Identify which cell holds the provided text, then report its (x, y) central coordinate. 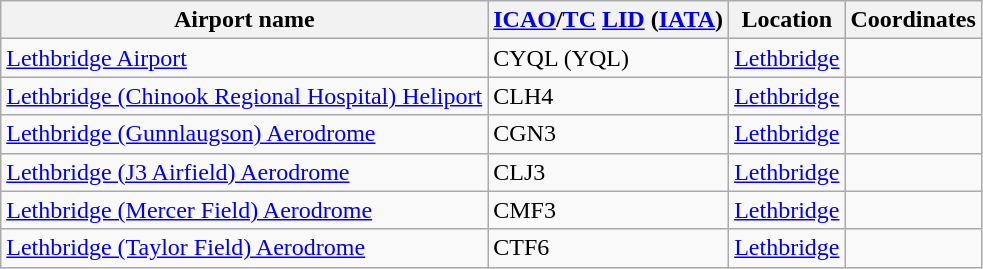
CGN3 (608, 134)
Coordinates (913, 20)
CMF3 (608, 210)
Lethbridge (Gunnlaugson) Aerodrome (244, 134)
CTF6 (608, 248)
ICAO/TC LID (IATA) (608, 20)
CLJ3 (608, 172)
Location (787, 20)
Lethbridge Airport (244, 58)
Airport name (244, 20)
Lethbridge (Mercer Field) Aerodrome (244, 210)
Lethbridge (J3 Airfield) Aerodrome (244, 172)
Lethbridge (Taylor Field) Aerodrome (244, 248)
Lethbridge (Chinook Regional Hospital) Heliport (244, 96)
CLH4 (608, 96)
CYQL (YQL) (608, 58)
